Return (x, y) of the center of cell containing provided text 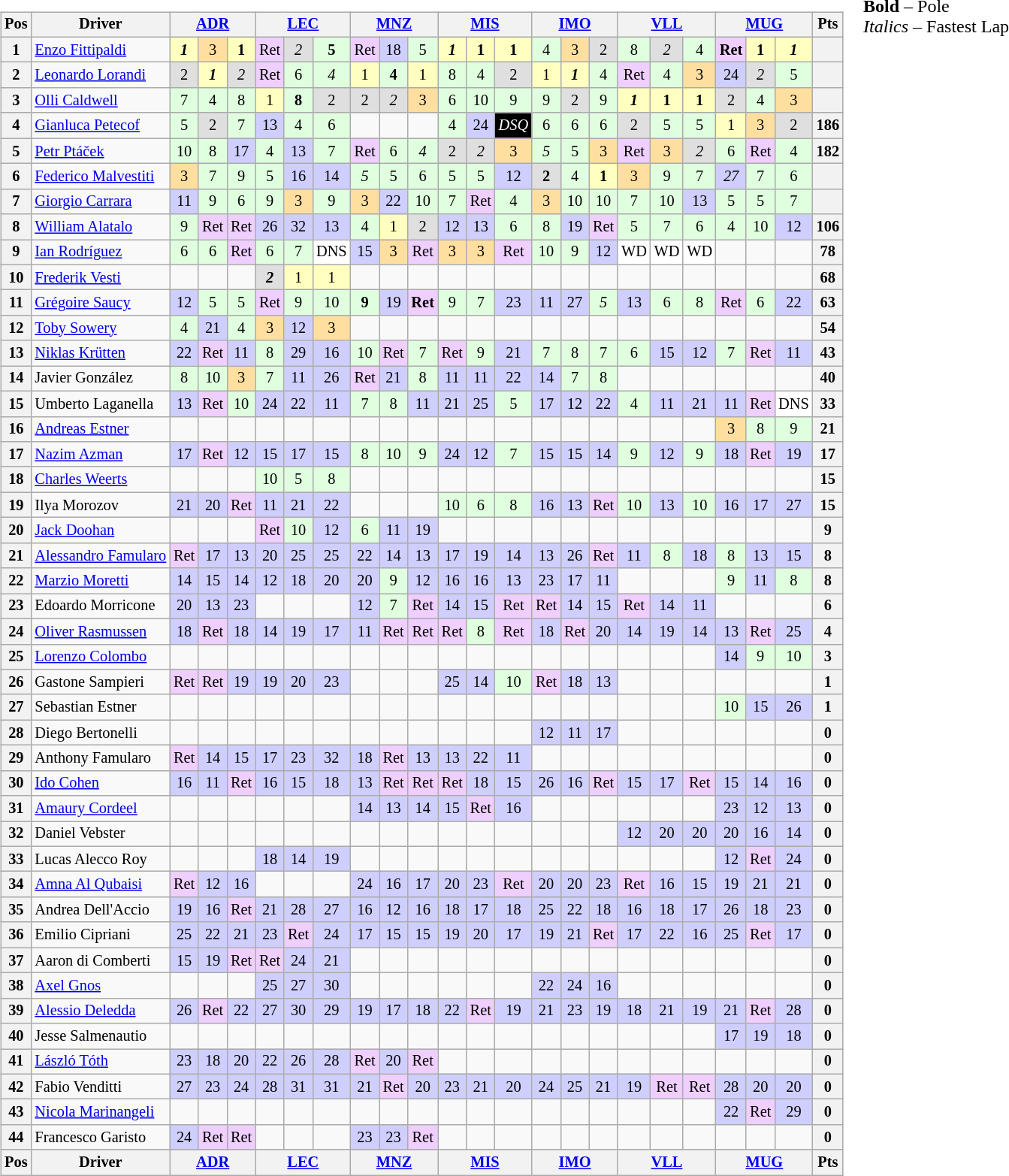
36 (16, 935)
Daniel Vebster (101, 834)
Olli Caldwell (101, 101)
Frederik Vesti (101, 277)
Grégoire Saucy (101, 303)
Ido Cohen (101, 783)
Leonardo Lorandi (101, 75)
Amna Al Qubaisi (101, 884)
Petr Ptáček (101, 151)
Gastone Sampieri (101, 682)
Nazim Azman (101, 455)
Andrea Dell'Accio (101, 910)
Enzo Fittipaldi (101, 50)
Axel Gnos (101, 986)
34 (16, 884)
38 (16, 986)
Jesse Salmenautio (101, 1036)
Niklas Krütten (101, 353)
41 (16, 1062)
Alessio Deledda (101, 1011)
182 (828, 151)
186 (828, 125)
William Alatalo (101, 227)
78 (828, 252)
35 (16, 910)
63 (828, 303)
Francesco Garisto (101, 1138)
Javier González (101, 379)
Andreas Estner (101, 429)
Federico Malvestiti (101, 177)
44 (16, 1138)
Sebastian Estner (101, 707)
Oliver Rasmussen (101, 631)
39 (16, 1011)
Nicola Marinangeli (101, 1112)
Diego Bertonelli (101, 733)
Umberto Laganella (101, 404)
106 (828, 227)
Amaury Cordeel (101, 809)
Giorgio Carrara (101, 201)
DSQ (514, 125)
Fabio Venditti (101, 1087)
Ian Rodríguez (101, 252)
37 (16, 960)
68 (828, 277)
Emilio Cipriani (101, 935)
42 (16, 1087)
Aaron di Comberti (101, 960)
Ilya Morozov (101, 505)
László Tóth (101, 1062)
Jack Doohan (101, 531)
Edoardo Morricone (101, 606)
Lucas Alecco Roy (101, 859)
Alessandro Famularo (101, 555)
54 (828, 328)
Charles Weerts (101, 479)
Marzio Moretti (101, 581)
Anthony Famularo (101, 758)
Gianluca Petecof (101, 125)
Lorenzo Colombo (101, 657)
Toby Sowery (101, 328)
